Find where the given text appears and provide that cell's center as (X, Y) coordinate. 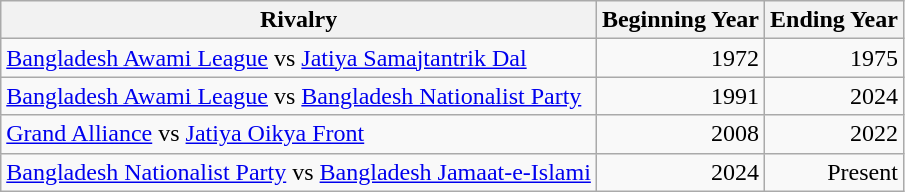
Grand Alliance vs Jatiya Oikya Front (299, 134)
1991 (680, 96)
Beginning Year (680, 20)
Bangladesh Awami League vs Bangladesh Nationalist Party (299, 96)
1972 (680, 58)
Ending Year (834, 20)
2022 (834, 134)
Rivalry (299, 20)
Present (834, 172)
2008 (680, 134)
Bangladesh Awami League vs Jatiya Samajtantrik Dal (299, 58)
Bangladesh Nationalist Party vs Bangladesh Jamaat-e-Islami (299, 172)
1975 (834, 58)
